Detect which cell encompasses the target text, then output its [x, y] center coordinate. 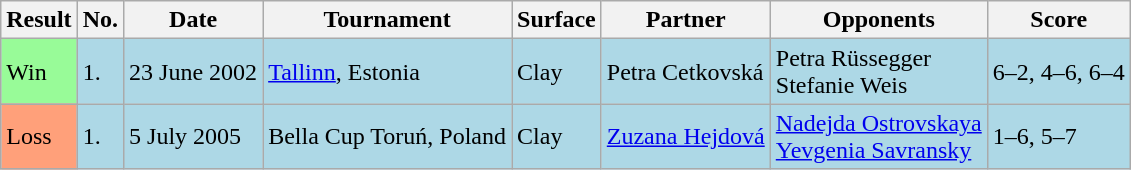
Tallinn, Estonia [388, 72]
Opponents [878, 20]
5 July 2005 [194, 136]
Score [1058, 20]
Win [39, 72]
Zuzana Hejdová [686, 136]
Bella Cup Toruń, Poland [388, 136]
Result [39, 20]
Partner [686, 20]
Petra Rüssegger Stefanie Weis [878, 72]
1–6, 5–7 [1058, 136]
Surface [557, 20]
23 June 2002 [194, 72]
Tournament [388, 20]
Date [194, 20]
6–2, 4–6, 6–4 [1058, 72]
Petra Cetkovská [686, 72]
No. [100, 20]
Nadejda Ostrovskaya Yevgenia Savransky [878, 136]
Loss [39, 136]
